Detect which cell encompasses the target text, then output its (x, y) center coordinate. 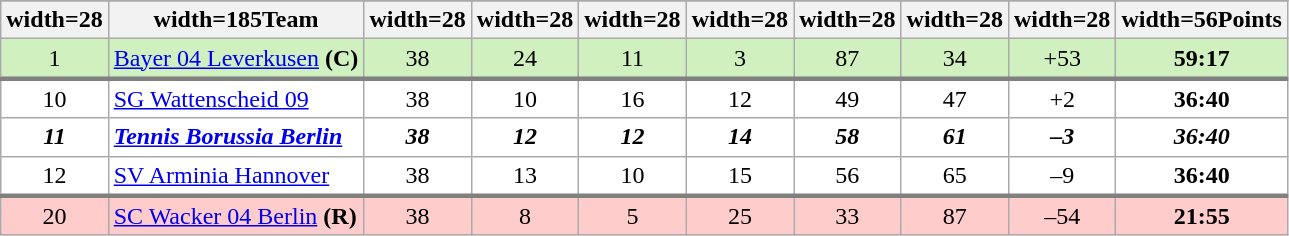
Tennis Borussia Berlin (236, 137)
34 (954, 59)
1 (54, 59)
21:55 (1202, 216)
3 (740, 59)
65 (954, 176)
–3 (1062, 137)
58 (848, 137)
16 (632, 98)
49 (848, 98)
–54 (1062, 216)
+53 (1062, 59)
8 (524, 216)
15 (740, 176)
61 (954, 137)
SC Wacker 04 Berlin (R) (236, 216)
24 (524, 59)
59:17 (1202, 59)
Bayer 04 Leverkusen (C) (236, 59)
25 (740, 216)
SG Wattenscheid 09 (236, 98)
+2 (1062, 98)
width=185Team (236, 20)
14 (740, 137)
47 (954, 98)
width=56Points (1202, 20)
SV Arminia Hannover (236, 176)
5 (632, 216)
–9 (1062, 176)
20 (54, 216)
33 (848, 216)
56 (848, 176)
13 (524, 176)
